Determine the (X, Y) coordinate at the center of the cell enclosing the given text.  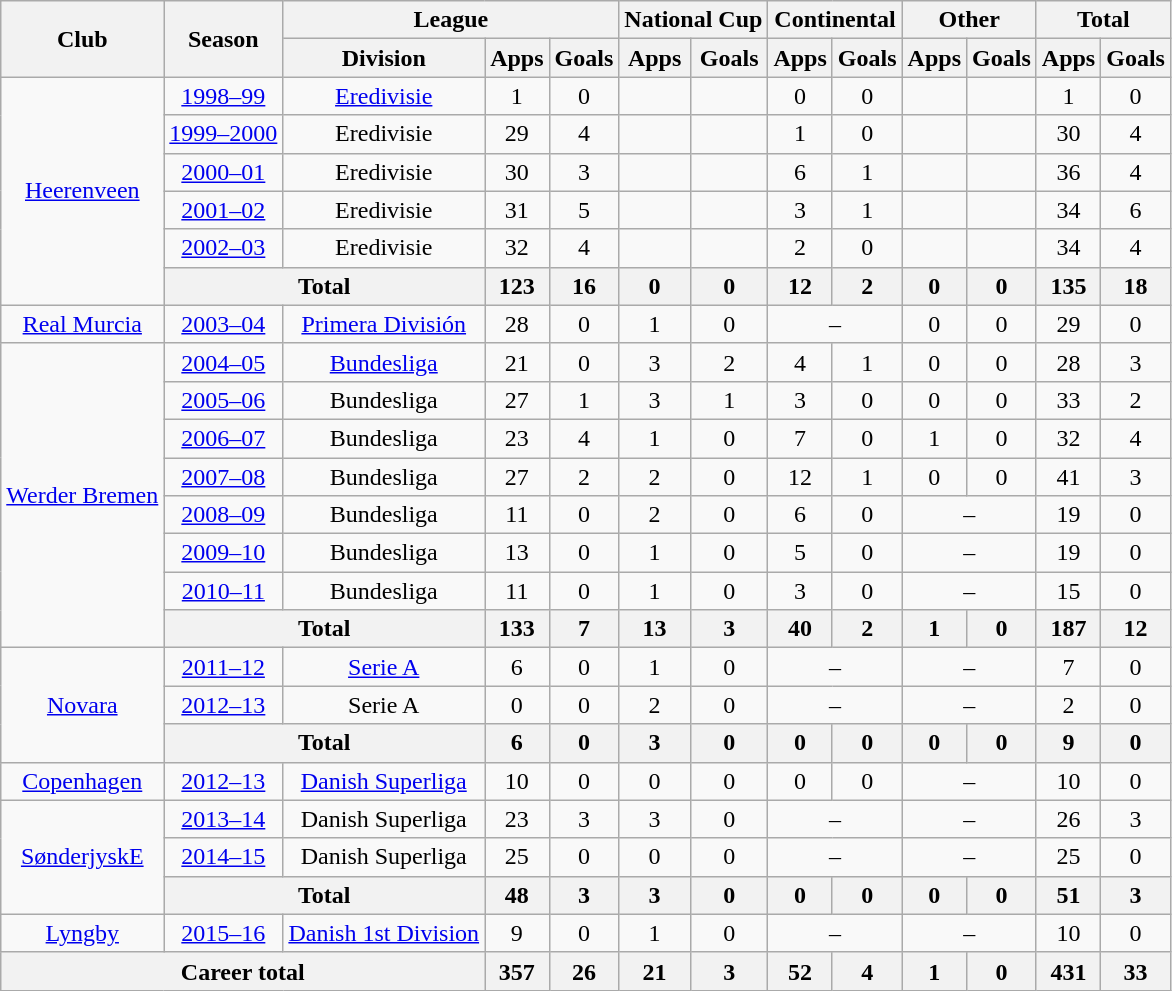
36 (1068, 172)
123 (517, 286)
2009–10 (224, 553)
2007–08 (224, 477)
Other (969, 20)
Danish 1st Division (384, 933)
National Cup (694, 20)
40 (800, 629)
Career total (243, 971)
2011–12 (224, 667)
Division (384, 58)
Continental (835, 20)
Primera División (384, 324)
Novara (82, 705)
2002–03 (224, 248)
48 (517, 895)
41 (1068, 477)
2015–16 (224, 933)
135 (1068, 286)
357 (517, 971)
18 (1136, 286)
431 (1068, 971)
Werder Bremen (82, 495)
51 (1068, 895)
15 (1068, 591)
League (451, 20)
2000–01 (224, 172)
Heerenveen (82, 191)
2008–09 (224, 515)
SønderjyskE (82, 857)
Lyngby (82, 933)
Real Murcia (82, 324)
187 (1068, 629)
Season (224, 39)
2003–04 (224, 324)
2001–02 (224, 210)
31 (517, 210)
52 (800, 971)
Club (82, 39)
2004–05 (224, 362)
1999–2000 (224, 134)
2013–14 (224, 819)
Copenhagen (82, 781)
2006–07 (224, 438)
1998–99 (224, 96)
2005–06 (224, 400)
133 (517, 629)
16 (584, 286)
2014–15 (224, 857)
2010–11 (224, 591)
